Detect which cell encompasses the target text, then output its (X, Y) center coordinate. 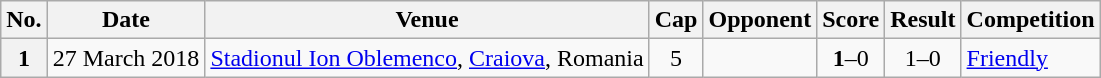
Venue (427, 20)
Cap (676, 20)
Competition (1030, 20)
1 (24, 58)
Friendly (1030, 58)
Score (851, 20)
5 (676, 58)
Opponent (760, 20)
27 March 2018 (126, 58)
Date (126, 20)
Stadionul Ion Oblemenco, Craiova, Romania (427, 58)
No. (24, 20)
Result (923, 20)
